Detect which cell encompasses the target text, then output its [x, y] center coordinate. 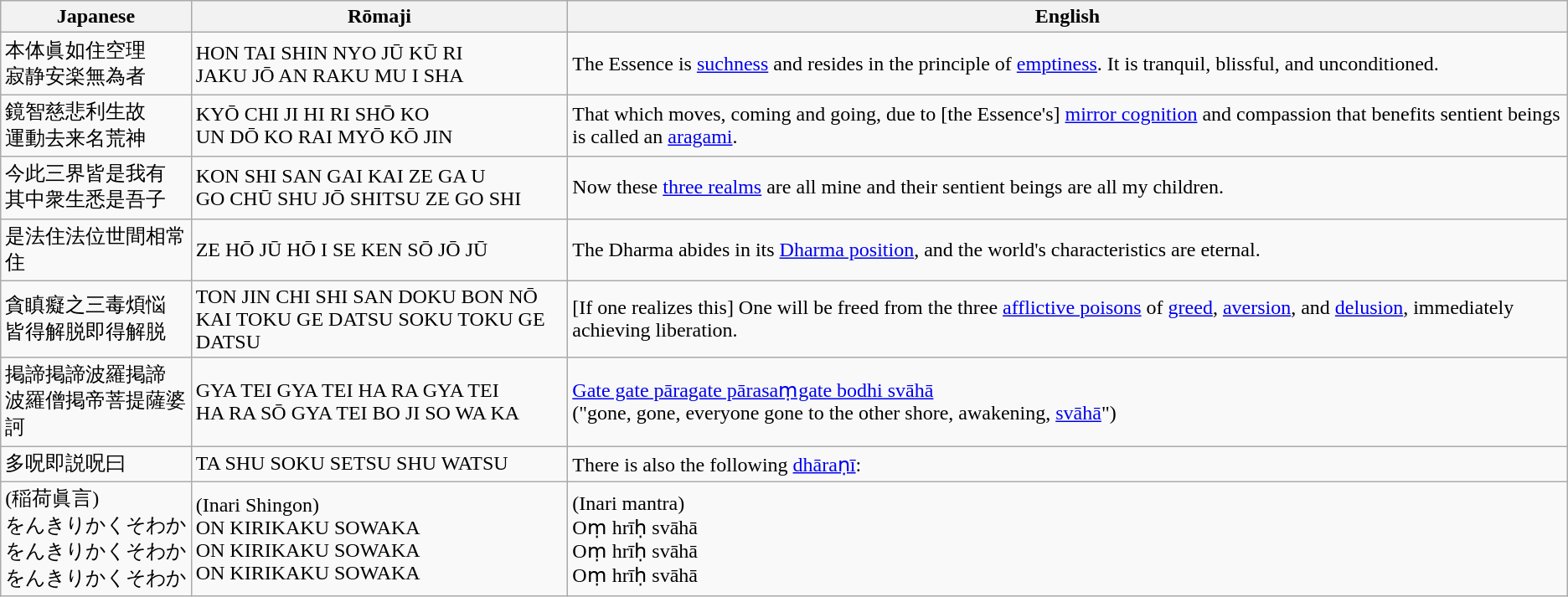
HON TAI SHIN NYO JŪ KŪ RIJAKU JŌ AN RAKU MU I SHA [379, 64]
掲諦掲諦波羅掲諦波羅僧掲帝菩提薩婆訶 [95, 402]
There is also the following dhāraṇī: [1067, 464]
(Inari Shingon)ON KIRIKAKU SOWAKAON KIRIKAKU SOWAKAON KIRIKAKU SOWAKA [379, 539]
Now these three realms are all mine and their sentient beings are all my children. [1067, 188]
That which moves, coming and going, due to [the Essence's] mirror cognition and compassion that benefits sentient beings is called an aragami. [1067, 126]
KYŌ CHI JI HI RI SHŌ KOUN DŌ KO RAI MYŌ KŌ JIN [379, 126]
今此三界皆是我有其中衆生悉是吾子 [95, 188]
本体眞如住空理寂静安楽無為者 [95, 64]
[If one realizes this] One will be freed from the three afflictive poisons of greed, aversion, and delusion, immediately achieving liberation. [1067, 319]
GYA TEI GYA TEI HA RA GYA TEIHA RA SŌ GYA TEI BO JI SO WA KA [379, 402]
Rōmaji [379, 17]
The Dharma abides in its Dharma position, and the world's characteristics are eternal. [1067, 250]
ZE HŌ JŪ HŌ I SE KEN SŌ JŌ JŪ [379, 250]
TON JIN CHI SHI SAN DOKU BON NŌKAI TOKU GE DATSU SOKU TOKU GE DATSU [379, 319]
(Inari mantra)Oṃ hrīḥ svāhāOṃ hrīḥ svāhāOṃ hrīḥ svāhā [1067, 539]
多呪即説呪曰 [95, 464]
Gate gate pāragate pārasaṃgate bodhi svāhā("gone, gone, everyone gone to the other shore, awakening, svāhā") [1067, 402]
鏡智慈悲利生故運動去来名荒神 [95, 126]
Japanese [95, 17]
KON SHI SAN GAI KAI ZE GA UGO CHŪ SHU JŌ SHITSU ZE GO SHI [379, 188]
(稲荷眞言)をんきりかくそわかをんきりかくそわかをんきりかくそわか [95, 539]
The Essence is suchness and resides in the principle of emptiness. It is tranquil, blissful, and unconditioned. [1067, 64]
TA SHU SOKU SETSU SHU WATSU [379, 464]
English [1067, 17]
貪瞋癡之三毒煩悩皆得解脱即得解脱 [95, 319]
是法住法位世間相常住 [95, 250]
